Locate the cell with the specified text and output its (X, Y) center coordinate. 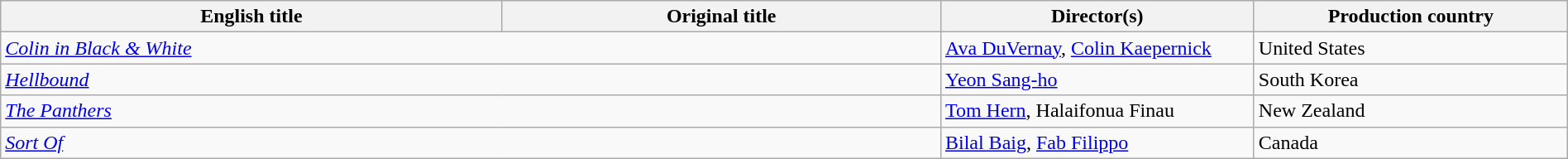
English title (251, 17)
Sort Of (471, 142)
Hellbound (471, 79)
Colin in Black & White (471, 48)
Tom Hern, Halaifonua Finau (1097, 111)
Yeon Sang-ho (1097, 79)
Bilal Baig, Fab Filippo (1097, 142)
United States (1411, 48)
Director(s) (1097, 17)
Original title (721, 17)
South Korea (1411, 79)
New Zealand (1411, 111)
The Panthers (471, 111)
Production country (1411, 17)
Ava DuVernay, Colin Kaepernick (1097, 48)
Canada (1411, 142)
